For the text-containing cell, return its midpoint in [X, Y] coordinate format. 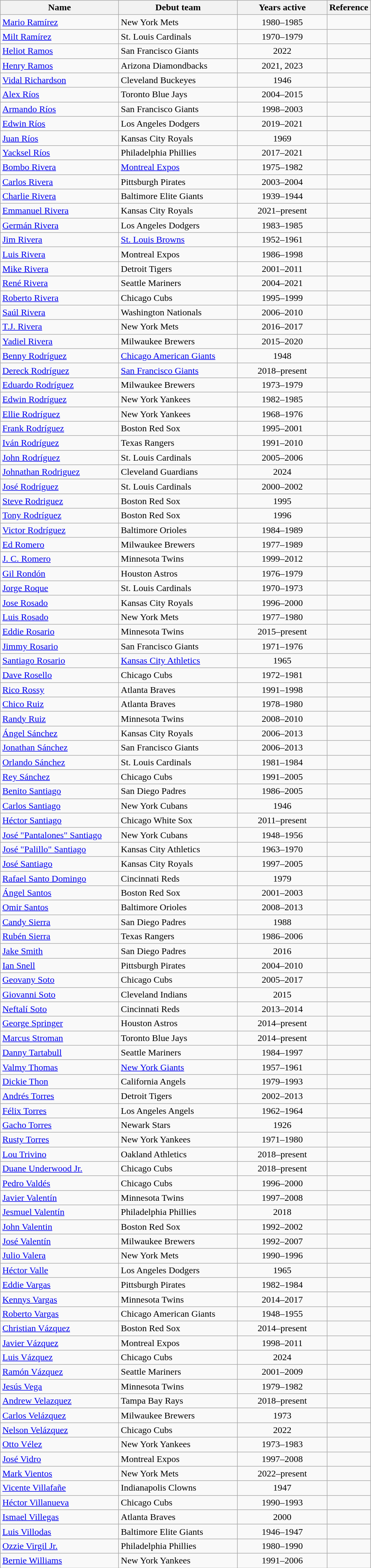
1991–2010 [282, 443]
2013–2014 [282, 1009]
1980–1990 [282, 1546]
Yadiel Rivera [59, 341]
1973–1979 [282, 385]
2003–2004 [282, 182]
1991–2006 [282, 1560]
Benny Rodríguez [59, 356]
Yacksel Ríos [59, 153]
Armando Ríos [59, 109]
Mario Ramírez [59, 22]
1982–1984 [282, 1285]
1984–1989 [282, 530]
2011–present [282, 820]
T.J. Rivera [59, 327]
John Rodríguez [59, 458]
Los Angeles Angels [178, 1111]
1984–1997 [282, 1052]
1978–1980 [282, 704]
Jim Rivera [59, 240]
Ángel Sánchez [59, 733]
1995 [282, 501]
1983–1985 [282, 225]
Ángel Santos [59, 893]
Javier Vázquez [59, 1343]
Héctor Villanueva [59, 1502]
Rafael Santo Domingo [59, 878]
Marcus Stroman [59, 1038]
Omir Santos [59, 908]
Eduardo Rodríguez [59, 385]
Chico Ruiz [59, 704]
Cleveland Indians [178, 994]
1971–1976 [282, 646]
Frank Rodríguez [59, 429]
2008–2013 [282, 908]
1979–1982 [282, 1386]
1997–2005 [282, 864]
2004–2015 [282, 95]
Luis Rosado [59, 617]
Julio Valera [59, 1256]
Milt Ramírez [59, 37]
Years active [282, 8]
Jonathan Sánchez [59, 748]
Reference [349, 8]
1970–1979 [282, 37]
Jake Smith [59, 951]
1926 [282, 1125]
Carlos Santiago [59, 806]
Saúl Rivera [59, 312]
Nelson Velázquez [59, 1430]
2021–present [282, 211]
1986–2005 [282, 791]
Luis Villodas [59, 1531]
2017–2021 [282, 153]
1947 [282, 1488]
Cleveland Buckeyes [178, 80]
1992–2007 [282, 1241]
1968–1976 [282, 414]
1991–2005 [282, 777]
Héctor Valle [59, 1270]
Vidal Richardson [59, 80]
Roberto Vargas [59, 1314]
1973 [282, 1415]
2016–2017 [282, 327]
Carlos Velázquez [59, 1415]
2014–2017 [282, 1299]
Heliot Ramos [59, 51]
Ramón Vázquez [59, 1372]
1957–1961 [282, 1067]
José "Pantalones" Santiago [59, 835]
2004–2010 [282, 966]
2018 [282, 1212]
Otto Vélez [59, 1444]
1979 [282, 878]
Jesmuel Valentín [59, 1212]
1998–2011 [282, 1343]
John Valentin [59, 1227]
Giovanni Soto [59, 994]
1980–1985 [282, 22]
1992–2002 [282, 1227]
1952–1961 [282, 240]
1995–2001 [282, 429]
Johnathan Rodriguez [59, 472]
Oakland Athletics [178, 1154]
1988 [282, 922]
Neftalí Soto [59, 1009]
Iván Rodríguez [59, 443]
1999–2012 [282, 559]
Vicente Villafañe [59, 1488]
1948–1956 [282, 835]
Tampa Bay Rays [178, 1401]
Roberto Rivera [59, 298]
2004–2021 [282, 283]
1946–1947 [282, 1531]
Mark Vientos [59, 1473]
Indianapolis Clowns [178, 1488]
Lou Trivino [59, 1154]
José Valentín [59, 1241]
1948 [282, 356]
Orlando Sánchez [59, 762]
1939–1944 [282, 196]
Geovany Soto [59, 980]
George Springer [59, 1023]
1979–1993 [282, 1081]
2015 [282, 994]
Ismael Villegas [59, 1517]
Dickie Thon [59, 1081]
1970–1973 [282, 588]
Ed Romero [59, 545]
1996 [282, 516]
1972–1981 [282, 675]
1982–1985 [282, 399]
1977–1989 [282, 545]
Victor Rodríguez [59, 530]
2008–2010 [282, 719]
Rey Sánchez [59, 777]
New York Giants [178, 1067]
Benito Santiago [59, 791]
Juan Ríos [59, 138]
Rubén Sierra [59, 937]
2000–2002 [282, 487]
Jesús Vega [59, 1386]
2005–2017 [282, 980]
Dave Rosello [59, 675]
1995–1999 [282, 298]
Charlie Rivera [59, 196]
Jorge Roque [59, 588]
Duane Underwood Jr. [59, 1169]
Dereck Rodríguez [59, 370]
2016 [282, 951]
Emmanuel Rivera [59, 211]
Rusty Torres [59, 1140]
Tony Rodríguez [59, 516]
1991–1998 [282, 690]
Gil Rondón [59, 574]
Washington Nationals [178, 312]
1977–1980 [282, 617]
2001–2011 [282, 269]
1948–1955 [282, 1314]
José Vidro [59, 1459]
Eddie Rosario [59, 631]
Christian Vázquez [59, 1328]
Luis Rivera [59, 254]
René Rivera [59, 283]
Alex Ríos [59, 95]
1986–2006 [282, 937]
Ellie Rodríguez [59, 414]
Name [59, 8]
Héctor Santiago [59, 820]
2019–2021 [282, 124]
Luis Vázquez [59, 1358]
Andrew Velazquez [59, 1401]
Andrés Torres [59, 1096]
Randy Ruiz [59, 719]
2001–2009 [282, 1372]
2006–2010 [282, 312]
Kennys Vargas [59, 1299]
J. C. Romero [59, 559]
Rico Rossy [59, 690]
Jose Rosado [59, 602]
Bernie Williams [59, 1560]
Santiago Rosario [59, 661]
Félix Torres [59, 1111]
Eddie Vargas [59, 1285]
Valmy Thomas [59, 1067]
Mike Rivera [59, 269]
1975–1982 [282, 167]
Bombo Rivera [59, 167]
José "Palillo" Santiago [59, 849]
1981–1984 [282, 762]
2002–2013 [282, 1096]
Ian Snell [59, 966]
2000 [282, 1517]
Arizona Diamondbacks [178, 66]
José Santiago [59, 864]
Edwin Ríos [59, 124]
José Rodríguez [59, 487]
Candy Sierra [59, 922]
Newark Stars [178, 1125]
1976–1979 [282, 574]
Gacho Torres [59, 1125]
Cleveland Guardians [178, 472]
1986–1998 [282, 254]
Steve Rodriguez [59, 501]
Pedro Valdés [59, 1183]
1990–1993 [282, 1502]
California Angels [178, 1081]
2021, 2023 [282, 66]
2001–2003 [282, 893]
Danny Tartabull [59, 1052]
1973–1983 [282, 1444]
1969 [282, 138]
Henry Ramos [59, 66]
Carlos Rivera [59, 182]
2015–present [282, 631]
2015–2020 [282, 341]
1990–1996 [282, 1256]
Jimmy Rosario [59, 646]
Debut team [178, 8]
1998–2003 [282, 109]
1962–1964 [282, 1111]
Germán Rivera [59, 225]
2005–2006 [282, 458]
St. Louis Browns [178, 240]
1963–1970 [282, 849]
Chicago White Sox [178, 820]
2022–present [282, 1473]
1971–1980 [282, 1140]
Ozzie Virgil Jr. [59, 1546]
Javier Valentín [59, 1198]
Edwin Rodríguez [59, 399]
